Detect which cell encompasses the target text, then output its [X, Y] center coordinate. 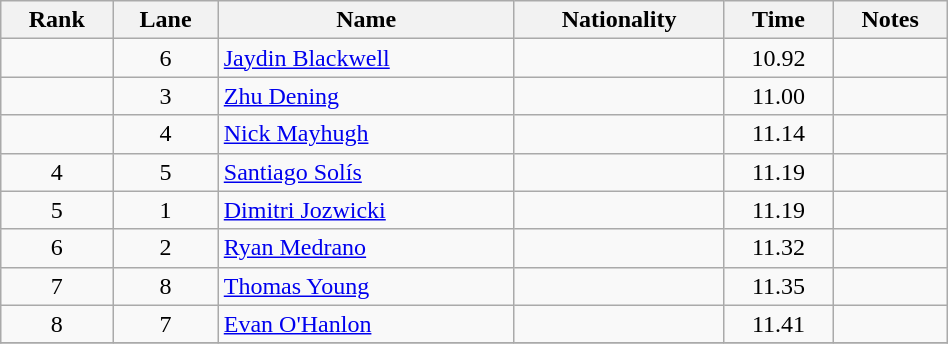
Nationality [619, 20]
11.00 [778, 96]
2 [166, 248]
11.14 [778, 134]
Nick Mayhugh [366, 134]
1 [166, 210]
Time [778, 20]
10.92 [778, 58]
Dimitri Jozwicki [366, 210]
11.32 [778, 248]
Evan O'Hanlon [366, 324]
Ryan Medrano [366, 248]
Rank [57, 20]
11.41 [778, 324]
Name [366, 20]
Zhu Dening [366, 96]
Jaydin Blackwell [366, 58]
Santiago Solís [366, 172]
3 [166, 96]
Notes [890, 20]
Lane [166, 20]
Thomas Young [366, 286]
11.35 [778, 286]
